Detect which cell encompasses the target text, then output its (x, y) center coordinate. 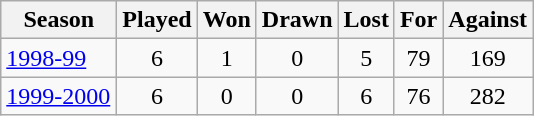
79 (418, 58)
For (418, 20)
169 (488, 58)
1998-99 (59, 58)
Season (59, 20)
Played (157, 20)
Lost (366, 20)
Won (226, 20)
282 (488, 96)
5 (366, 58)
76 (418, 96)
1999-2000 (59, 96)
1 (226, 58)
Against (488, 20)
Drawn (297, 20)
